Search for the cell housing the specified text and yield its [X, Y] center coordinate. 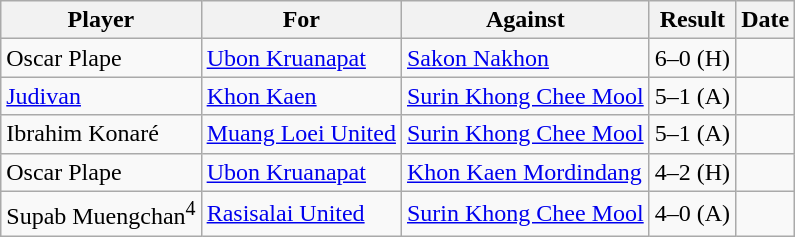
6–0 (H) [692, 58]
Ibrahim Konaré [101, 134]
Sakon Nakhon [525, 58]
Rasisalai United [301, 214]
Khon Kaen [301, 96]
Khon Kaen Mordindang [525, 172]
Result [692, 20]
Judivan [101, 96]
Against [525, 20]
4–2 (H) [692, 172]
Date [766, 20]
Supab Muengchan4 [101, 214]
Muang Loei United [301, 134]
Player [101, 20]
For [301, 20]
4–0 (A) [692, 214]
